Determine the (x, y) coordinate at the center of the cell enclosing the given text.  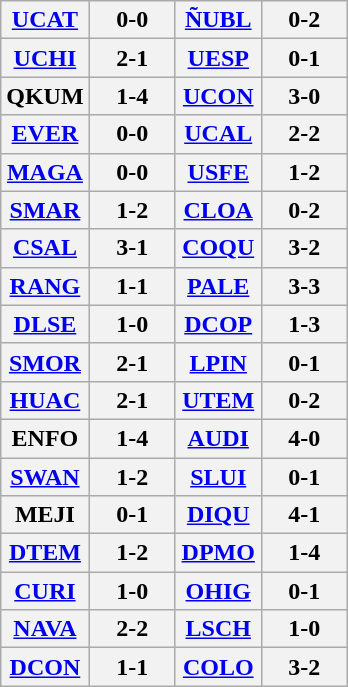
CURI (45, 591)
DCON (45, 667)
EVER (45, 134)
CLOA (218, 210)
ÑUBL (218, 20)
RANG (45, 286)
AUDI (218, 438)
HUAC (45, 400)
4-1 (304, 515)
LPIN (218, 362)
ENFO (45, 438)
CSAL (45, 248)
3-1 (132, 248)
UCHI (45, 58)
COLO (218, 667)
UCON (218, 96)
COQU (218, 248)
QKUM (45, 96)
DPMO (218, 553)
UCAL (218, 134)
3-0 (304, 96)
UCAT (45, 20)
PALE (218, 286)
MEJI (45, 515)
NAVA (45, 629)
4-0 (304, 438)
DCOP (218, 324)
SMOR (45, 362)
DIQU (218, 515)
1-3 (304, 324)
OHIG (218, 591)
DTEM (45, 553)
MAGA (45, 172)
SLUI (218, 477)
3-3 (304, 286)
LSCH (218, 629)
SMAR (45, 210)
UTEM (218, 400)
UESP (218, 58)
DLSE (45, 324)
SWAN (45, 477)
USFE (218, 172)
